From the cell containing the given text, extract its center point as [X, Y] coordinate. 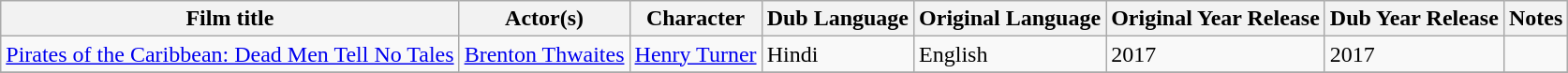
Dub Year Release [1414, 19]
Brenton Thwaites [544, 54]
Original Year Release [1216, 19]
Character [695, 19]
Actor(s) [544, 19]
Henry Turner [695, 54]
Film title [230, 19]
Pirates of the Caribbean: Dead Men Tell No Tales [230, 54]
Original Language [1010, 19]
Notes [1535, 19]
Dub Language [837, 19]
English [1010, 54]
Hindi [837, 54]
